Capture the cell that displays the provided text and extract its [X, Y] central coordinate. 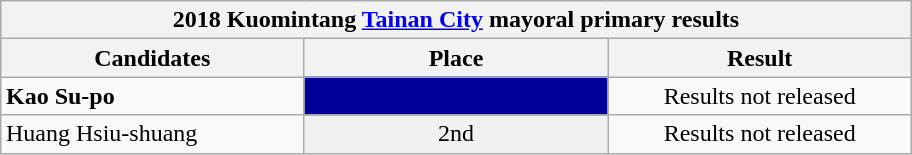
2018 Kuomintang Tainan City mayoral primary results [456, 20]
Huang Hsiu-shuang [152, 134]
Result [760, 58]
Place [456, 58]
Kao Su-po [152, 96]
Candidates [152, 58]
2nd [456, 134]
